Identify which cell holds the provided text, then report its (x, y) central coordinate. 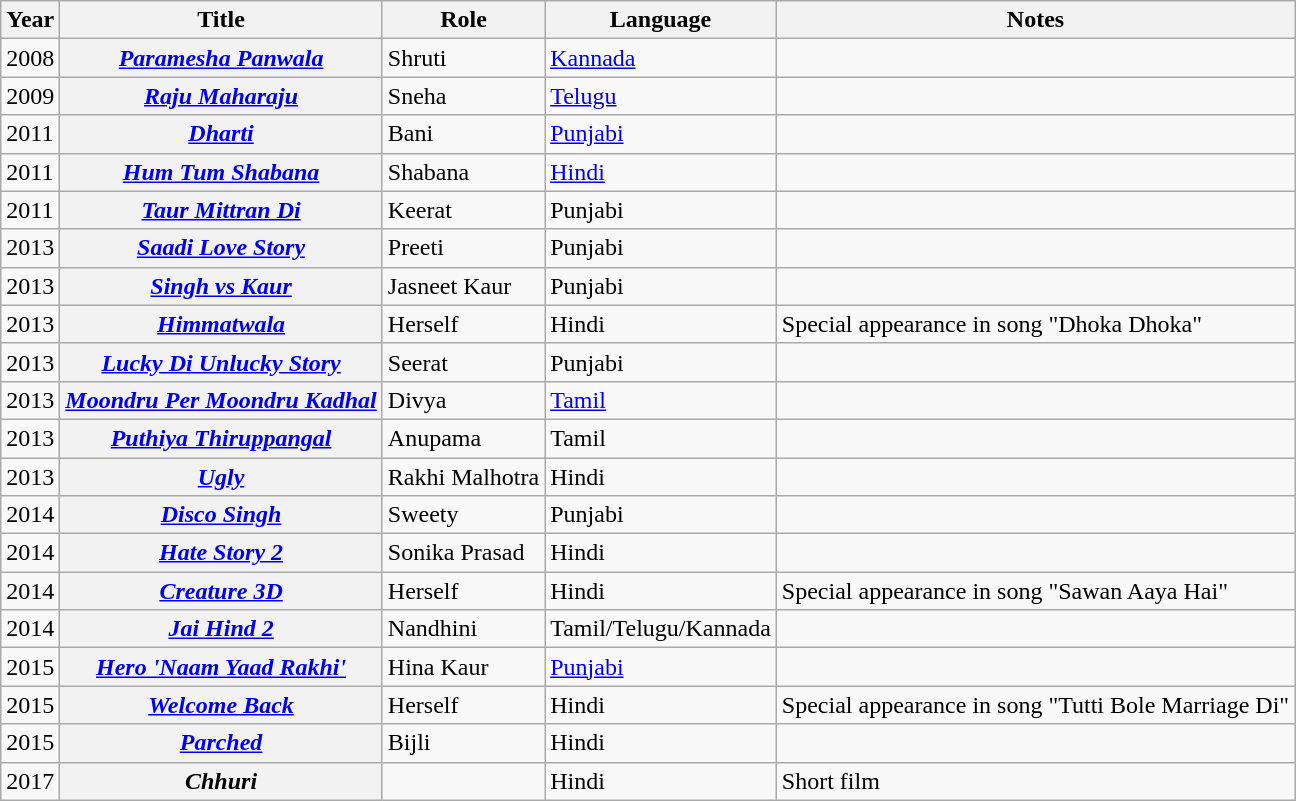
Dharti (221, 134)
Hate Story 2 (221, 553)
Singh vs Kaur (221, 286)
Year (30, 20)
Ugly (221, 477)
2009 (30, 96)
Paramesha Panwala (221, 58)
Rakhi Malhotra (463, 477)
Notes (1035, 20)
Bani (463, 134)
Bijli (463, 743)
Special appearance in song "Dhoka Dhoka" (1035, 324)
Saadi Love Story (221, 248)
Sonika Prasad (463, 553)
Divya (463, 400)
Anupama (463, 438)
Special appearance in song "Tutti Bole Marriage Di" (1035, 705)
Sneha (463, 96)
Taur Mittran Di (221, 210)
Special appearance in song "Sawan Aaya Hai" (1035, 591)
Parched (221, 743)
Telugu (661, 96)
Role (463, 20)
Short film (1035, 781)
Creature 3D (221, 591)
Disco Singh (221, 515)
Nandhini (463, 629)
Kannada (661, 58)
Jai Hind 2 (221, 629)
2017 (30, 781)
Tamil/Telugu/Kannada (661, 629)
Moondru Per Moondru Kadhal (221, 400)
Title (221, 20)
Seerat (463, 362)
Keerat (463, 210)
Preeti (463, 248)
Shabana (463, 172)
Puthiya Thiruppangal (221, 438)
Chhuri (221, 781)
Jasneet Kaur (463, 286)
Welcome Back (221, 705)
Sweety (463, 515)
Lucky Di Unlucky Story (221, 362)
Himmatwala (221, 324)
Hero 'Naam Yaad Rakhi' (221, 667)
Raju Maharaju (221, 96)
Hina Kaur (463, 667)
2008 (30, 58)
Hum Tum Shabana (221, 172)
Language (661, 20)
Shruti (463, 58)
